For the text-containing cell, return its midpoint in (x, y) coordinate format. 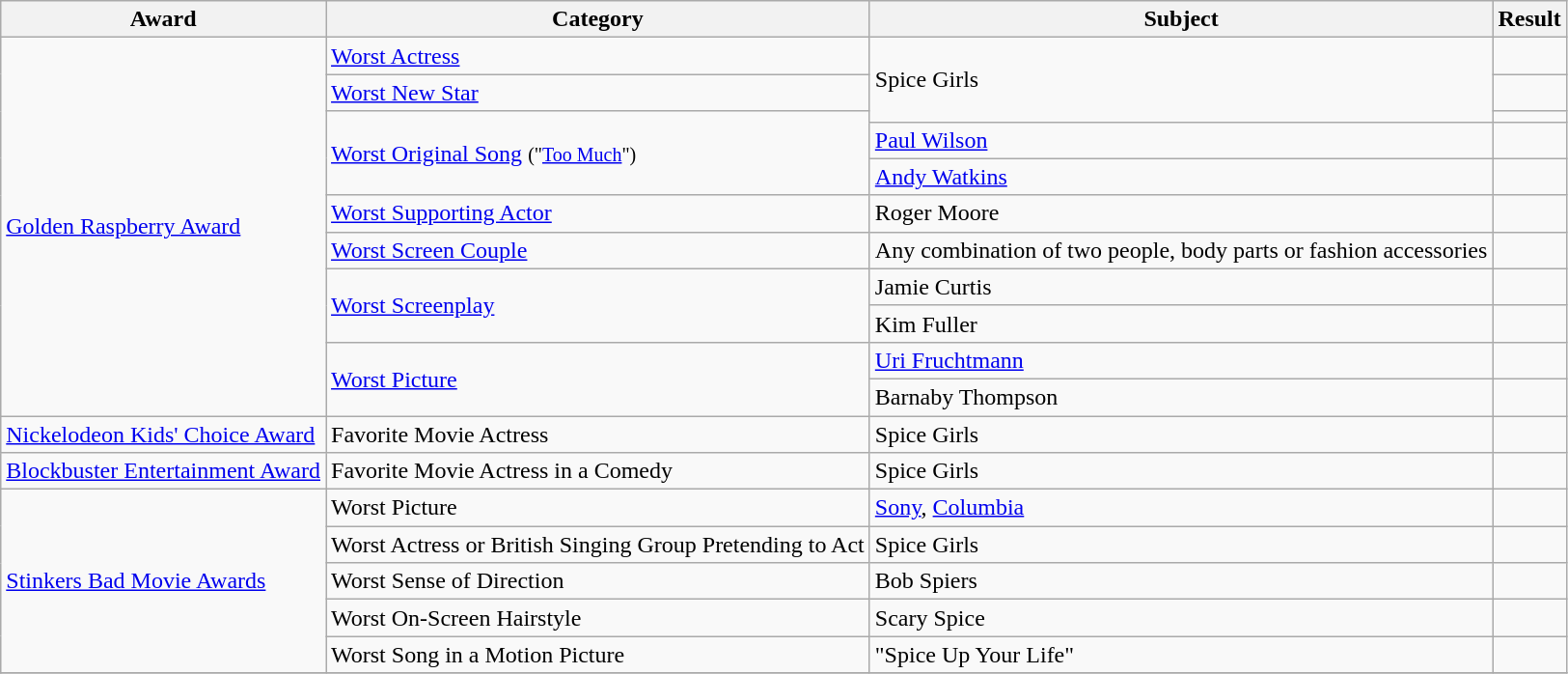
Roger Moore (1181, 213)
Worst New Star (598, 93)
Worst Actress (598, 56)
Scary Spice (1181, 618)
Worst Sense of Direction (598, 581)
Favorite Movie Actress (598, 434)
Golden Raspberry Award (164, 227)
Any combination of two people, body parts or fashion accessories (1181, 250)
Stinkers Bad Movie Awards (164, 581)
"Spice Up Your Life" (1181, 655)
Paul Wilson (1181, 140)
Result (1529, 19)
Sony, Columbia (1181, 508)
Award (164, 19)
Uri Fruchtmann (1181, 360)
Favorite Movie Actress in a Comedy (598, 471)
Worst Original Song ("Too Much") (598, 153)
Worst Screenplay (598, 305)
Barnaby Thompson (1181, 397)
Bob Spiers (1181, 581)
Jamie Curtis (1181, 287)
Nickelodeon Kids' Choice Award (164, 434)
Worst Screen Couple (598, 250)
Andy Watkins (1181, 177)
Worst Song in a Motion Picture (598, 655)
Worst Supporting Actor (598, 213)
Kim Fuller (1181, 323)
Blockbuster Entertainment Award (164, 471)
Worst Actress or British Singing Group Pretending to Act (598, 545)
Subject (1181, 19)
Category (598, 19)
Worst On-Screen Hairstyle (598, 618)
